For the text-containing cell, return its midpoint in (X, Y) coordinate format. 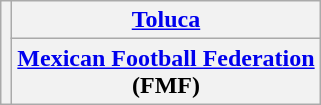
Mexican Football Federation(FMF) (166, 72)
Toluca (166, 20)
